From the cell containing the given text, extract its center point as [x, y] coordinate. 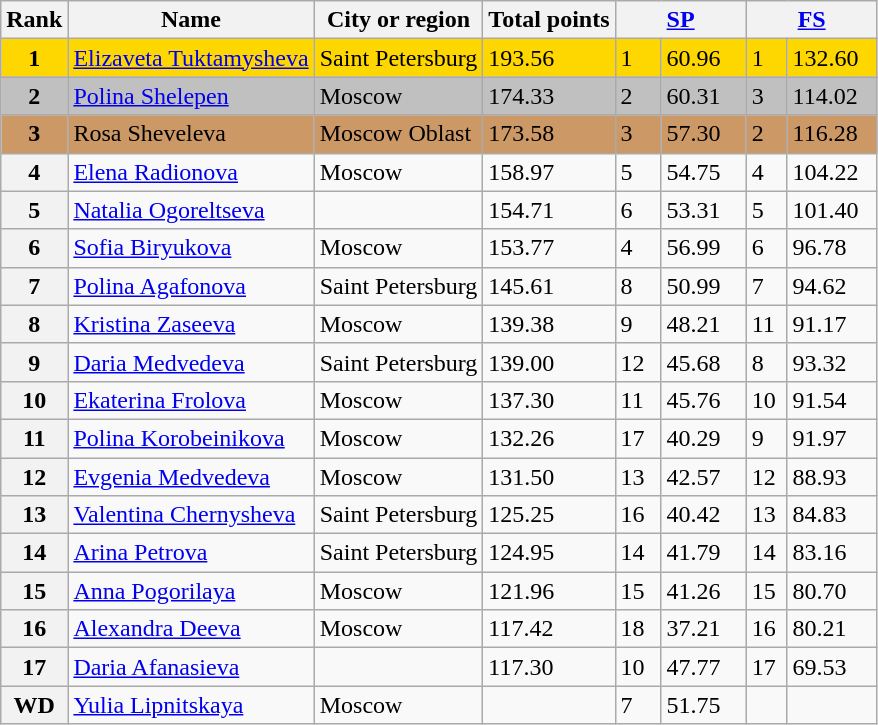
121.96 [549, 591]
Elena Radionova [191, 172]
114.02 [832, 96]
Evgenia Medvedeva [191, 477]
18 [638, 629]
93.32 [832, 362]
174.33 [549, 96]
91.17 [832, 324]
Valentina Chernysheva [191, 515]
91.54 [832, 400]
Elizaveta Tuktamysheva [191, 58]
124.95 [549, 553]
80.70 [832, 591]
173.58 [549, 134]
Polina Korobeinikova [191, 438]
51.75 [704, 705]
37.21 [704, 629]
57.30 [704, 134]
42.57 [704, 477]
Natalia Ogoreltseva [191, 210]
Polina Shelepen [191, 96]
Ekaterina Frolova [191, 400]
WD [34, 705]
117.30 [549, 667]
41.26 [704, 591]
City or region [398, 20]
Arina Petrova [191, 553]
Alexandra Deeva [191, 629]
50.99 [704, 286]
53.31 [704, 210]
40.29 [704, 438]
Total points [549, 20]
145.61 [549, 286]
83.16 [832, 553]
69.53 [832, 667]
101.40 [832, 210]
154.71 [549, 210]
Daria Medvedeva [191, 362]
45.76 [704, 400]
SP [680, 20]
Moscow Oblast [398, 134]
47.77 [704, 667]
Daria Afanasieva [191, 667]
158.97 [549, 172]
80.21 [832, 629]
193.56 [549, 58]
FS [812, 20]
131.50 [549, 477]
41.79 [704, 553]
132.26 [549, 438]
45.68 [704, 362]
60.96 [704, 58]
84.83 [832, 515]
56.99 [704, 248]
48.21 [704, 324]
Yulia Lipnitskaya [191, 705]
40.42 [704, 515]
Rosa Sheveleva [191, 134]
139.38 [549, 324]
116.28 [832, 134]
Kristina Zaseeva [191, 324]
54.75 [704, 172]
91.97 [832, 438]
94.62 [832, 286]
Polina Agafonova [191, 286]
104.22 [832, 172]
125.25 [549, 515]
Rank [34, 20]
60.31 [704, 96]
137.30 [549, 400]
Name [191, 20]
Sofia Biryukova [191, 248]
88.93 [832, 477]
153.77 [549, 248]
132.60 [832, 58]
96.78 [832, 248]
117.42 [549, 629]
Anna Pogorilaya [191, 591]
139.00 [549, 362]
